Return the (x, y) coordinate for the center point of the cell that contains the specified text.  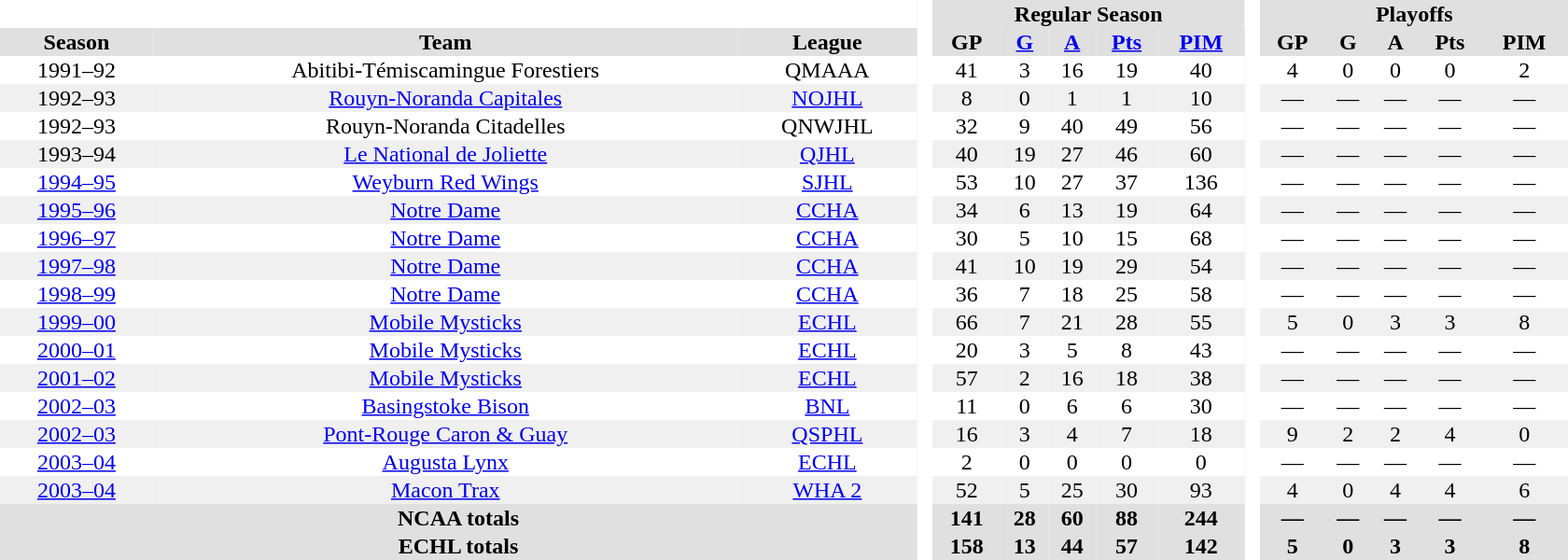
1999–00 (77, 322)
Weyburn Red Wings (446, 182)
Le National de Joliette (446, 154)
ECHL totals (458, 546)
NCAA totals (458, 518)
1998–99 (77, 294)
37 (1127, 182)
Augusta Lynx (446, 462)
29 (1127, 266)
1996–97 (77, 238)
Regular Season (1088, 14)
21 (1071, 322)
QJHL (827, 154)
53 (967, 182)
1991–92 (77, 70)
1993–94 (77, 154)
20 (967, 350)
68 (1200, 238)
49 (1127, 126)
1994–95 (77, 182)
2000–01 (77, 350)
SJHL (827, 182)
64 (1200, 210)
Macon Trax (446, 490)
2001–02 (77, 378)
58 (1200, 294)
QNWJHL (827, 126)
44 (1071, 546)
142 (1200, 546)
NOJHL (827, 98)
36 (967, 294)
League (827, 42)
BNL (827, 406)
38 (1200, 378)
Season (77, 42)
34 (967, 210)
Pont-Rouge Caron & Guay (446, 434)
244 (1200, 518)
Abitibi-Témiscamingue Forestiers (446, 70)
52 (967, 490)
43 (1200, 350)
1997–98 (77, 266)
93 (1200, 490)
WHA 2 (827, 490)
Rouyn-Noranda Citadelles (446, 126)
1995–96 (77, 210)
Basingstoke Bison (446, 406)
136 (1200, 182)
56 (1200, 126)
QMAAA (827, 70)
66 (967, 322)
141 (967, 518)
15 (1127, 238)
46 (1127, 154)
11 (967, 406)
Playoffs (1414, 14)
54 (1200, 266)
88 (1127, 518)
QSPHL (827, 434)
32 (967, 126)
158 (967, 546)
Team (446, 42)
55 (1200, 322)
Rouyn-Noranda Capitales (446, 98)
